For the text-containing cell, return its midpoint in [x, y] coordinate format. 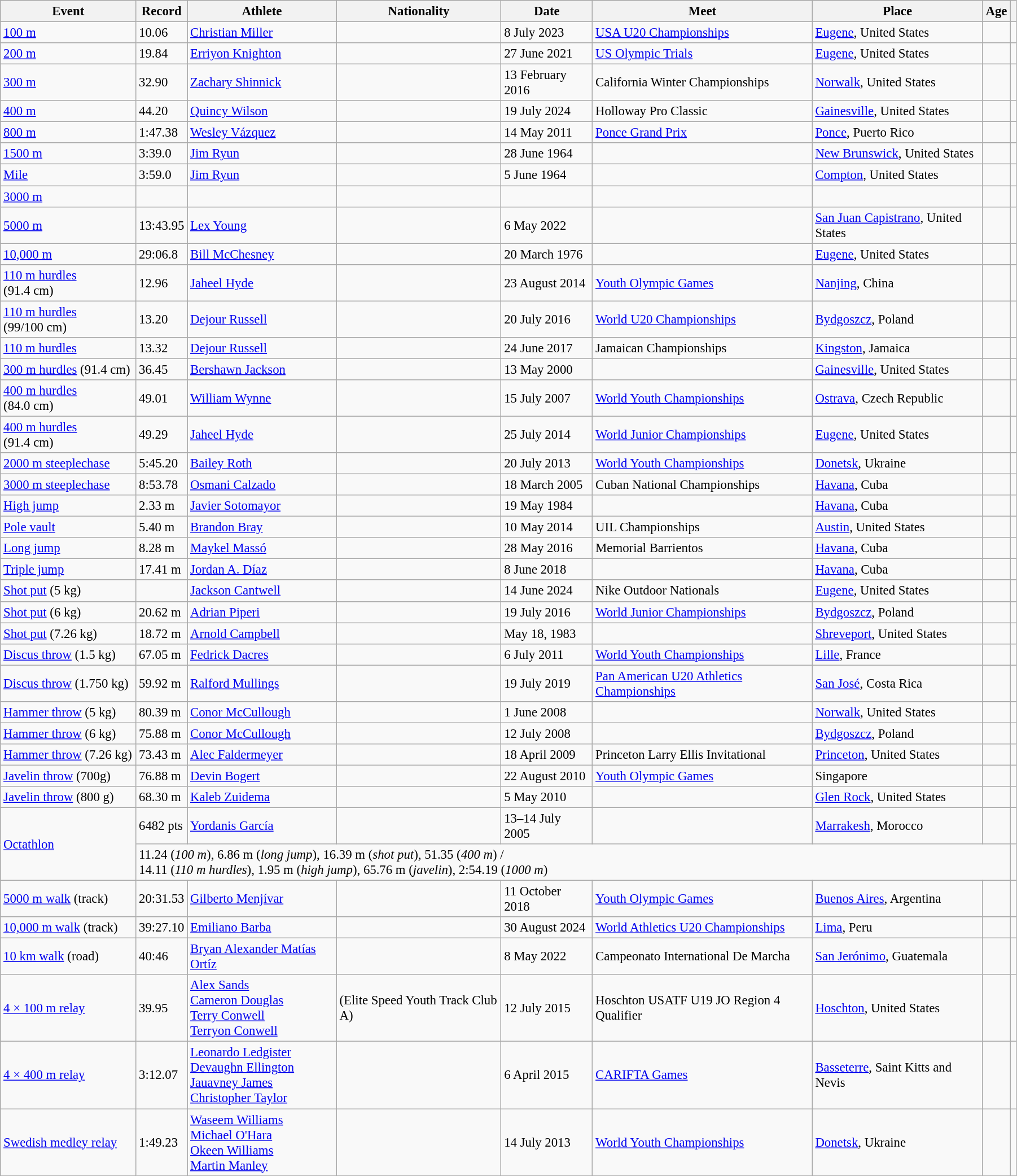
11.24 (100 m), 6.86 m (long jump), 16.39 m (shot put), 51.35 (400 m) /14.11 (110 m hurdles), 1.95 m (high jump), 65.76 m (javelin), 2:54.19 (1000 m) [573, 863]
11 October 2018 [547, 899]
13–14 July 2005 [547, 827]
39:27.10 [161, 928]
Yordanis García [262, 827]
Lex Young [262, 225]
Shot put (6 kg) [68, 612]
Shot put (7.26 kg) [68, 633]
12.96 [161, 282]
6 July 2011 [547, 654]
32.90 [161, 82]
Jamaican Championships [702, 348]
20.62 m [161, 612]
Bershawn Jackson [262, 369]
Lima, Peru [897, 928]
10,000 m walk (track) [68, 928]
44.20 [161, 111]
Nationality [419, 11]
Javelin throw (800 g) [68, 797]
Age [997, 11]
4 × 400 m relay [68, 1075]
18.72 m [161, 633]
13 February 2016 [547, 82]
5.40 m [161, 527]
Glen Rock, United States [897, 797]
Hoschton USATF U19 JO Region 4 Qualifier [702, 1008]
Pole vault [68, 527]
CARIFTA Games [702, 1075]
Singapore [897, 776]
Record [161, 11]
36.45 [161, 369]
6482 pts [161, 827]
3:59.0 [161, 175]
Princeton, United States [897, 755]
3000 m steeplechase [68, 485]
15 July 2007 [547, 399]
USA U20 Championships [702, 33]
8.28 m [161, 548]
6 May 2022 [547, 225]
Jackson Cantwell [262, 591]
Shreveport, United States [897, 633]
40:46 [161, 956]
8 July 2023 [547, 33]
Christian Miller [262, 33]
12 July 2015 [547, 1008]
Discus throw (1.750 kg) [68, 683]
Long jump [68, 548]
Emiliano Barba [262, 928]
Campeonato International De Marcha [702, 956]
1500 m [68, 154]
5 May 2010 [547, 797]
13 May 2000 [547, 369]
5:45.20 [161, 464]
28 June 1964 [547, 154]
Athlete [262, 11]
Bill McChesney [262, 254]
80.39 m [161, 712]
6 April 2015 [547, 1075]
Waseem WilliamsMichael O'HaraOkeen WilliamsMartin Manley [262, 1143]
Marrakesh, Morocco [897, 827]
Arnold Campbell [262, 633]
Date [547, 11]
12 July 2008 [547, 733]
39.95 [161, 1008]
World Athletics U20 Championships [702, 928]
100 m [68, 33]
29:06.8 [161, 254]
19 May 1984 [547, 506]
1:49.23 [161, 1143]
Quincy Wilson [262, 111]
20:31.53 [161, 899]
14 May 2011 [547, 133]
Bryan Alexander Matías Ortíz [262, 956]
200 m [68, 54]
Javier Sotomayor [262, 506]
20 July 2013 [547, 464]
Mile [68, 175]
San José, Costa Rica [897, 683]
Meet [702, 11]
300 m hurdles (91.4 cm) [68, 369]
Alec Faldermeyer [262, 755]
5 June 1964 [547, 175]
10 km walk (road) [68, 956]
3:39.0 [161, 154]
Holloway Pro Classic [702, 111]
Jordan A. Díaz [262, 570]
8 June 2018 [547, 570]
Gilberto Menjívar [262, 899]
27 June 2021 [547, 54]
Hammer throw (6 kg) [68, 733]
Austin, United States [897, 527]
Kaleb Zuidema [262, 797]
Event [68, 11]
California Winter Championships [702, 82]
Nike Outdoor Nationals [702, 591]
1 June 2008 [547, 712]
Zachary Shinnick [262, 82]
Hammer throw (7.26 kg) [68, 755]
13.20 [161, 320]
8:53.78 [161, 485]
Ponce Grand Prix [702, 133]
14 June 2024 [547, 591]
300 m [68, 82]
19 July 2024 [547, 111]
20 July 2016 [547, 320]
Fedrick Dacres [262, 654]
Pan American U20 Athletics Championships [702, 683]
Wesley Vázquez [262, 133]
23 August 2014 [547, 282]
28 May 2016 [547, 548]
Kingston, Jamaica [897, 348]
22 August 2010 [547, 776]
William Wynne [262, 399]
1:47.38 [161, 133]
Discus throw (1.5 kg) [68, 654]
Basseterre, Saint Kitts and Nevis [897, 1075]
Ostrava, Czech Republic [897, 399]
World U20 Championships [702, 320]
13.32 [161, 348]
49.29 [161, 435]
75.88 m [161, 733]
30 August 2024 [547, 928]
UIL Championships [702, 527]
US Olympic Trials [702, 54]
Devin Bogert [262, 776]
Nanjing, China [897, 282]
Lille, France [897, 654]
Ralford Mullings [262, 683]
Compton, United States [897, 175]
20 March 1976 [547, 254]
May 18, 1983 [547, 633]
Osmani Calzado [262, 485]
New Brunswick, United States [897, 154]
3:12.07 [161, 1075]
10,000 m [68, 254]
110 m hurdles [68, 348]
400 m hurdles(91.4 cm) [68, 435]
Place [897, 11]
19.84 [161, 54]
Maykel Massó [262, 548]
3000 m [68, 196]
59.92 m [161, 683]
67.05 m [161, 654]
76.88 m [161, 776]
Cuban National Championships [702, 485]
400 m hurdles(84.0 cm) [68, 399]
14 July 2013 [547, 1143]
Princeton Larry Ellis Invitational [702, 755]
Brandon Bray [262, 527]
Buenos Aires, Argentina [897, 899]
Octathlon [68, 845]
Erriyon Knighton [262, 54]
(Elite Speed Youth Track Club A) [419, 1008]
Javelin throw (700g) [68, 776]
Ponce, Puerto Rico [897, 133]
110 m hurdles(91.4 cm) [68, 282]
Hammer throw (5 kg) [68, 712]
19 July 2016 [547, 612]
19 July 2019 [547, 683]
8 May 2022 [547, 956]
13:43.95 [161, 225]
Adrian Piperi [262, 612]
Alex SandsCameron DouglasTerry ConwellTerryon Conwell [262, 1008]
18 March 2005 [547, 485]
San Jerónimo, Guatemala [897, 956]
110 m hurdles (99/100 cm) [68, 320]
49.01 [161, 399]
800 m [68, 133]
24 June 2017 [547, 348]
73.43 m [161, 755]
Shot put (5 kg) [68, 591]
Memorial Barrientos [702, 548]
High jump [68, 506]
17.41 m [161, 570]
Hoschton, United States [897, 1008]
25 July 2014 [547, 435]
2000 m steeplechase [68, 464]
Bailey Roth [262, 464]
Leonardo LedgisterDevaughn EllingtonJauavney JamesChristopher Taylor [262, 1075]
2.33 m [161, 506]
10.06 [161, 33]
10 May 2014 [547, 527]
68.30 m [161, 797]
5000 m [68, 225]
4 × 100 m relay [68, 1008]
San Juan Capistrano, United States [897, 225]
Swedish medley relay [68, 1143]
Triple jump [68, 570]
400 m [68, 111]
5000 m walk (track) [68, 899]
18 April 2009 [547, 755]
